Locate the cell with the specified text and output its (X, Y) center coordinate. 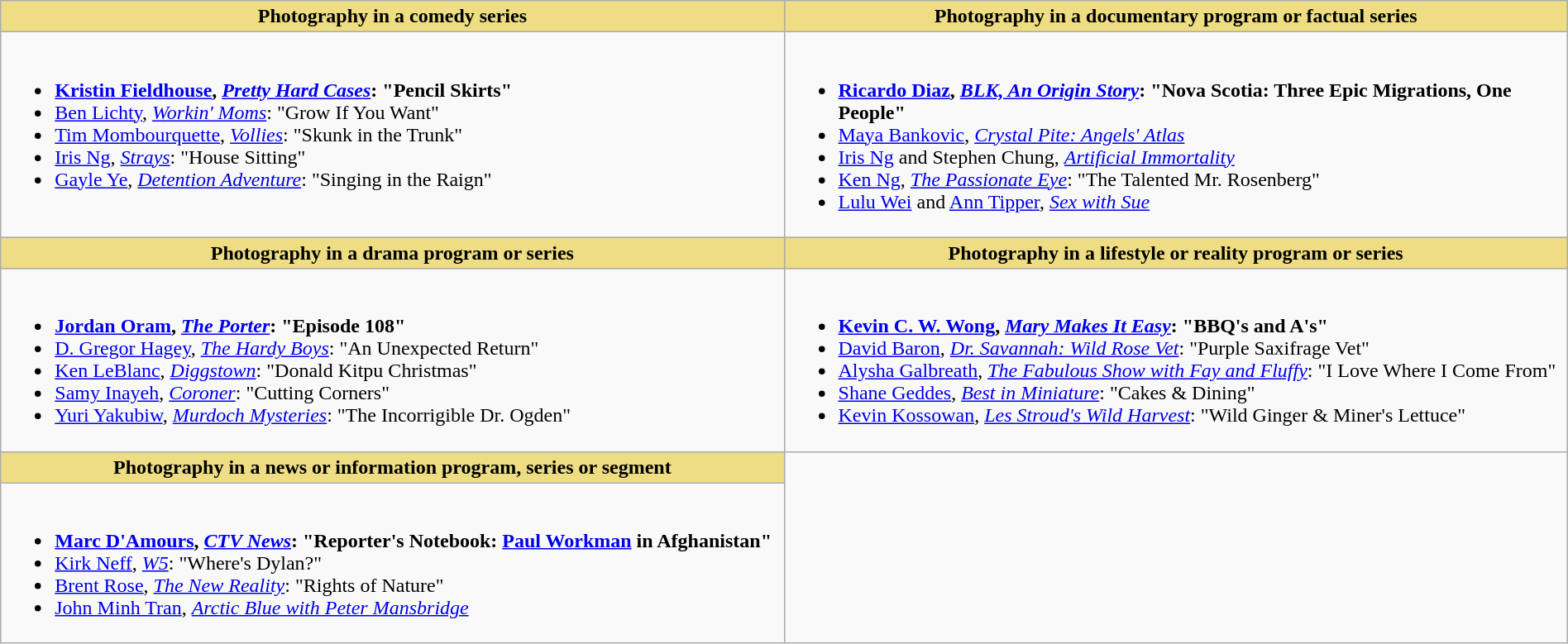
Photography in a documentary program or factual series (1176, 17)
Photography in a drama program or series (392, 253)
Photography in a lifestyle or reality program or series (1176, 253)
Photography in a comedy series (392, 17)
Photography in a news or information program, series or segment (392, 467)
